Identify which cell holds the provided text, then report its (X, Y) central coordinate. 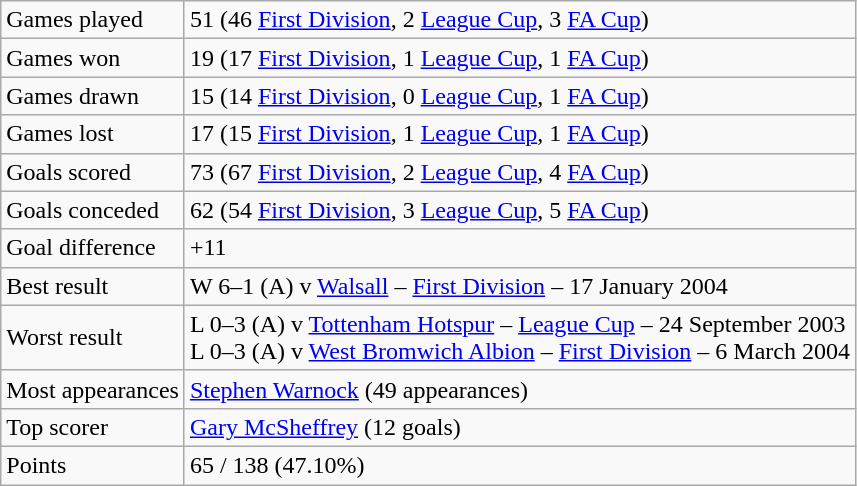
+11 (520, 248)
51 (46 First Division, 2 League Cup, 3 FA Cup) (520, 20)
L 0–3 (A) v Tottenham Hotspur – League Cup – 24 September 2003 L 0–3 (A) v West Bromwich Albion – First Division – 6 March 2004 (520, 338)
Most appearances (93, 389)
19 (17 First Division, 1 League Cup, 1 FA Cup) (520, 58)
65 / 138 (47.10%) (520, 465)
Goal difference (93, 248)
17 (15 First Division, 1 League Cup, 1 FA Cup) (520, 134)
Games drawn (93, 96)
Points (93, 465)
15 (14 First Division, 0 League Cup, 1 FA Cup) (520, 96)
Top scorer (93, 427)
Gary McSheffrey (12 goals) (520, 427)
Games lost (93, 134)
Games played (93, 20)
Best result (93, 286)
Stephen Warnock (49 appearances) (520, 389)
W 6–1 (A) v Walsall – First Division – 17 January 2004 (520, 286)
62 (54 First Division, 3 League Cup, 5 FA Cup) (520, 210)
Games won (93, 58)
Worst result (93, 338)
Goals conceded (93, 210)
73 (67 First Division, 2 League Cup, 4 FA Cup) (520, 172)
Goals scored (93, 172)
